Identify which cell holds the provided text, then report its [x, y] central coordinate. 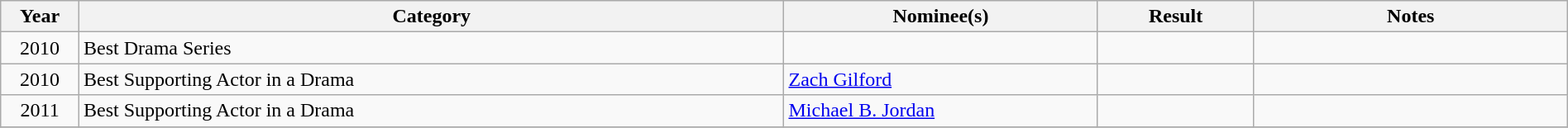
Nominee(s) [941, 17]
Zach Gilford [941, 79]
Result [1176, 17]
Year [40, 17]
Michael B. Jordan [941, 111]
Notes [1411, 17]
Best Drama Series [432, 48]
Category [432, 17]
2011 [40, 111]
